Provide the [x, y] coordinate of the cell's center where the given text is located.  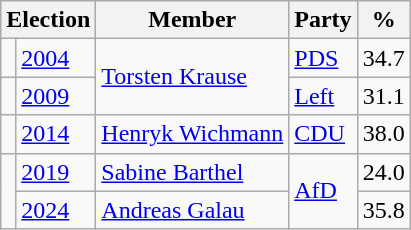
31.1 [384, 96]
CDU [323, 134]
AfD [323, 191]
2009 [56, 96]
34.7 [384, 58]
Left [323, 96]
2019 [56, 172]
2014 [56, 134]
% [384, 20]
Party [323, 20]
Torsten Krause [192, 77]
38.0 [384, 134]
2004 [56, 58]
24.0 [384, 172]
Member [192, 20]
35.8 [384, 210]
Sabine Barthel [192, 172]
2024 [56, 210]
Henryk Wichmann [192, 134]
PDS [323, 58]
Election [48, 20]
Andreas Galau [192, 210]
